Scan for the cell matching the given text and deliver its (X, Y) coordinate at center. 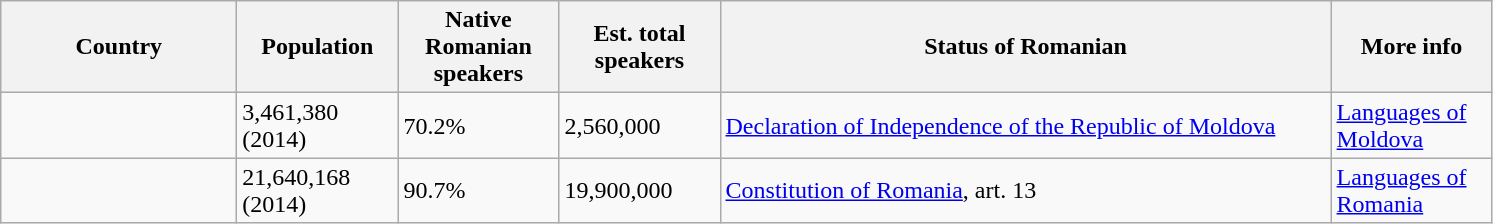
2,560,000 (640, 126)
3,461,380 (2014) (318, 126)
21,640,168 (2014) (318, 190)
Native Romanian speakers (478, 47)
Population (318, 47)
90.7% (478, 190)
Country (119, 47)
Est. total speakers (640, 47)
Languages of Romania (1412, 190)
More info (1412, 47)
Declaration of Independence of the Republic of Moldova (1026, 126)
Status of Romanian (1026, 47)
Languages of Moldova (1412, 126)
70.2% (478, 126)
Constitution of Romania, art. 13 (1026, 190)
19,900,000 (640, 190)
